Provide the [X, Y] coordinate of the cell's center where the given text is located.  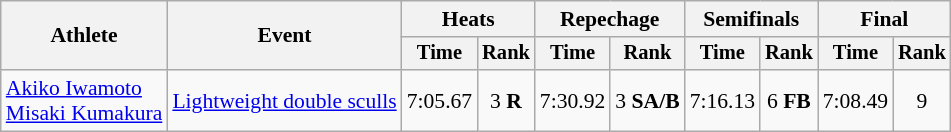
7:08.49 [856, 100]
Repechage [610, 19]
Lightweight double sculls [284, 100]
Semifinals [752, 19]
7:05.67 [440, 100]
6 FB [789, 100]
3 R [506, 100]
7:30.92 [572, 100]
9 [922, 100]
7:16.13 [722, 100]
3 SA/B [647, 100]
Heats [468, 19]
Akiko IwamotoMisaki Kumakura [84, 100]
Event [284, 36]
Final [884, 19]
Athlete [84, 36]
